For the text-containing cell, return its midpoint in (x, y) coordinate format. 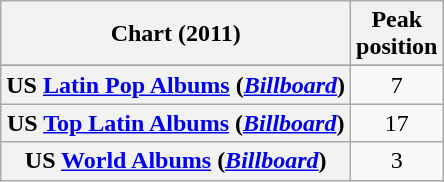
Chart (2011) (176, 34)
7 (397, 85)
17 (397, 123)
Peak position (397, 34)
US Top Latin Albums (Billboard) (176, 123)
US World Albums (Billboard) (176, 161)
3 (397, 161)
US Latin Pop Albums (Billboard) (176, 85)
